Search for the cell housing the specified text and yield its [x, y] center coordinate. 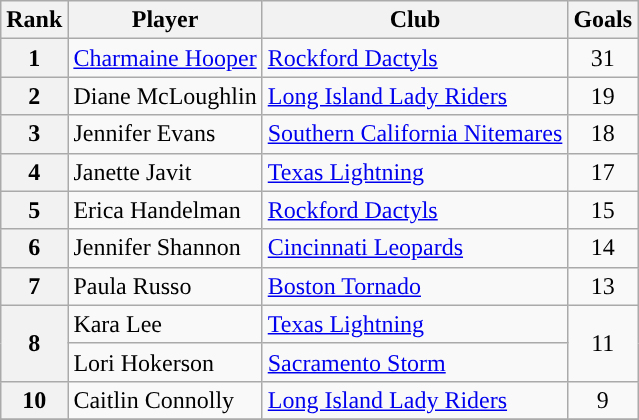
Erica Handelman [165, 210]
Club [415, 20]
Lori Hokerson [165, 362]
Jennifer Evans [165, 134]
7 [34, 286]
15 [603, 210]
Diane McLoughlin [165, 96]
14 [603, 248]
1 [34, 58]
Southern California Nitemares [415, 134]
4 [34, 172]
9 [603, 400]
Player [165, 20]
2 [34, 96]
6 [34, 248]
8 [34, 343]
Goals [603, 20]
19 [603, 96]
3 [34, 134]
5 [34, 210]
Sacramento Storm [415, 362]
Kara Lee [165, 324]
Paula Russo [165, 286]
11 [603, 343]
Boston Tornado [415, 286]
10 [34, 400]
Cincinnati Leopards [415, 248]
Rank [34, 20]
13 [603, 286]
31 [603, 58]
Jennifer Shannon [165, 248]
17 [603, 172]
Caitlin Connolly [165, 400]
Janette Javit [165, 172]
18 [603, 134]
Charmaine Hooper [165, 58]
